Capture the cell that displays the provided text and extract its [x, y] central coordinate. 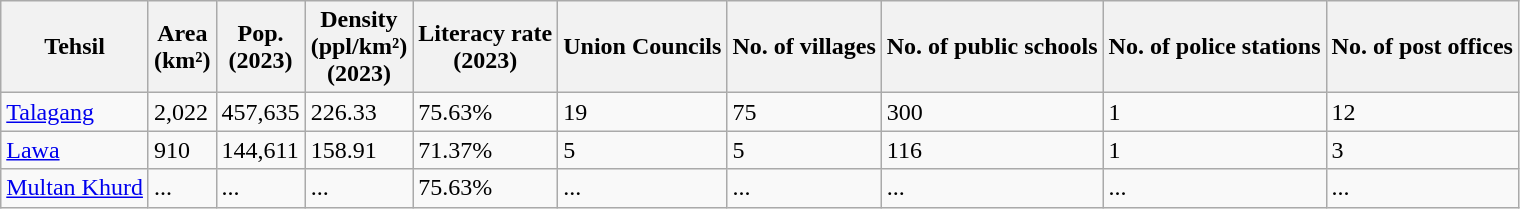
No. of police stations [1214, 47]
Tehsil [75, 47]
158.91 [359, 150]
Area(km²) [182, 47]
300 [992, 112]
Density(ppl/km²)(2023) [359, 47]
Union Councils [642, 47]
Pop.(2023) [260, 47]
12 [1422, 112]
2,022 [182, 112]
Talagang [75, 112]
144,611 [260, 150]
No. of public schools [992, 47]
3 [1422, 150]
No. of post offices [1422, 47]
Literacy rate(2023) [486, 47]
910 [182, 150]
226.33 [359, 112]
No. of villages [804, 47]
457,635 [260, 112]
Multan Khurd [75, 188]
116 [992, 150]
71.37% [486, 150]
19 [642, 112]
Lawa [75, 150]
75 [804, 112]
